Pinpoint the cell where the given text exists, returning its [x, y] midpoint coordinate. 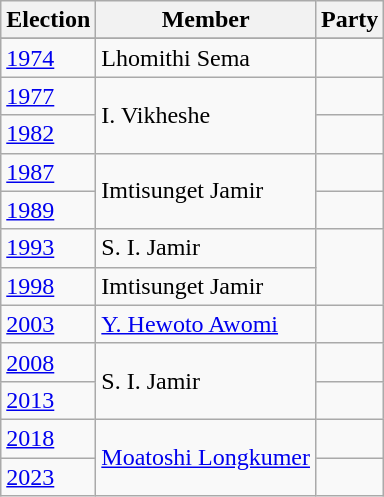
2008 [48, 362]
1977 [48, 96]
Member [206, 20]
1998 [48, 286]
2013 [48, 400]
1989 [48, 210]
Election [48, 20]
Party [350, 20]
Y. Hewoto Awomi [206, 324]
1993 [48, 248]
2018 [48, 438]
Moatoshi Longkumer [206, 457]
2003 [48, 324]
1982 [48, 134]
1974 [48, 58]
Lhomithi Sema [206, 58]
I. Vikheshe [206, 115]
1987 [48, 172]
2023 [48, 477]
